For the text-containing cell, return its midpoint in (X, Y) coordinate format. 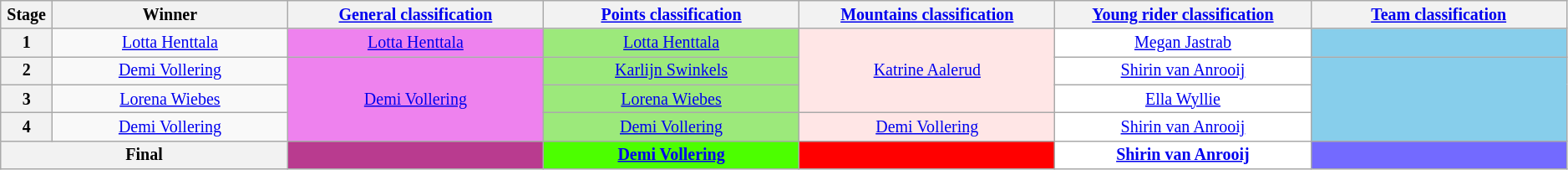
Stage (27, 15)
3 (27, 99)
2 (27, 70)
Team classification (1439, 15)
Mountains classification (927, 15)
Young rider classification (1183, 15)
Megan Jastrab (1183, 44)
Final (145, 154)
Points classification (671, 15)
1 (27, 44)
Karlijn Swinkels (671, 70)
Winner (170, 15)
General classification (415, 15)
4 (27, 127)
Katrine Aalerud (927, 71)
Ella Wyllie (1183, 99)
